Search for the cell housing the specified text and yield its [x, y] center coordinate. 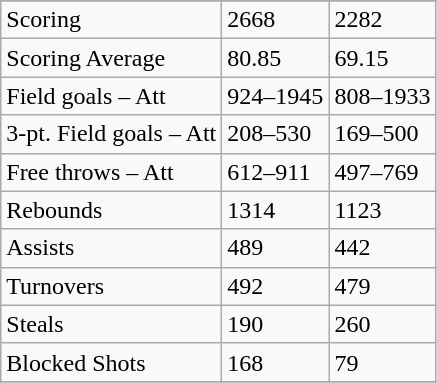
168 [276, 362]
Scoring [112, 20]
Blocked Shots [112, 362]
1314 [276, 210]
Assists [112, 248]
479 [382, 286]
69.15 [382, 58]
190 [276, 324]
924–1945 [276, 96]
Steals [112, 324]
442 [382, 248]
80.85 [276, 58]
Turnovers [112, 286]
208–530 [276, 134]
3-pt. Field goals – Att [112, 134]
79 [382, 362]
2668 [276, 20]
Scoring Average [112, 58]
612–911 [276, 172]
489 [276, 248]
808–1933 [382, 96]
497–769 [382, 172]
Free throws – Att [112, 172]
492 [276, 286]
Field goals – Att [112, 96]
Rebounds [112, 210]
2282 [382, 20]
260 [382, 324]
169–500 [382, 134]
1123 [382, 210]
